Return the (x, y) coordinate for the center point of the cell that contains the specified text.  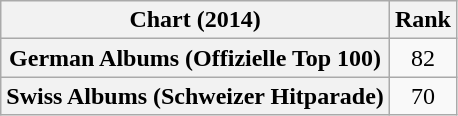
70 (422, 96)
Swiss Albums (Schweizer Hitparade) (196, 96)
Chart (2014) (196, 20)
Rank (422, 20)
82 (422, 58)
German Albums (Offizielle Top 100) (196, 58)
